From the cell containing the given text, extract its center point as (X, Y) coordinate. 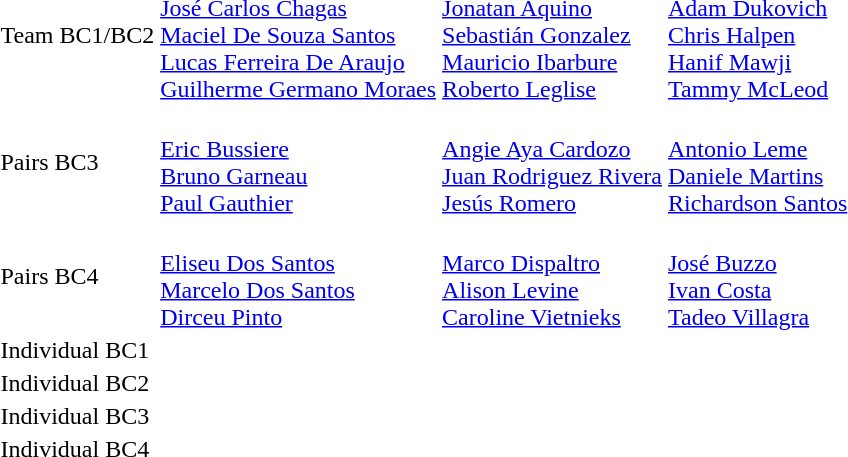
José BuzzoIvan CostaTadeo Villagra (757, 276)
Angie Aya CardozoJuan Rodriguez RiveraJesús Romero (552, 162)
Eliseu Dos SantosMarcelo Dos SantosDirceu Pinto (298, 276)
Antonio LemeDaniele MartinsRichardson Santos (757, 162)
Marco DispaltroAlison LevineCaroline Vietnieks (552, 276)
Eric BussiereBruno GarneauPaul Gauthier (298, 162)
